For the text-containing cell, return its midpoint in [X, Y] coordinate format. 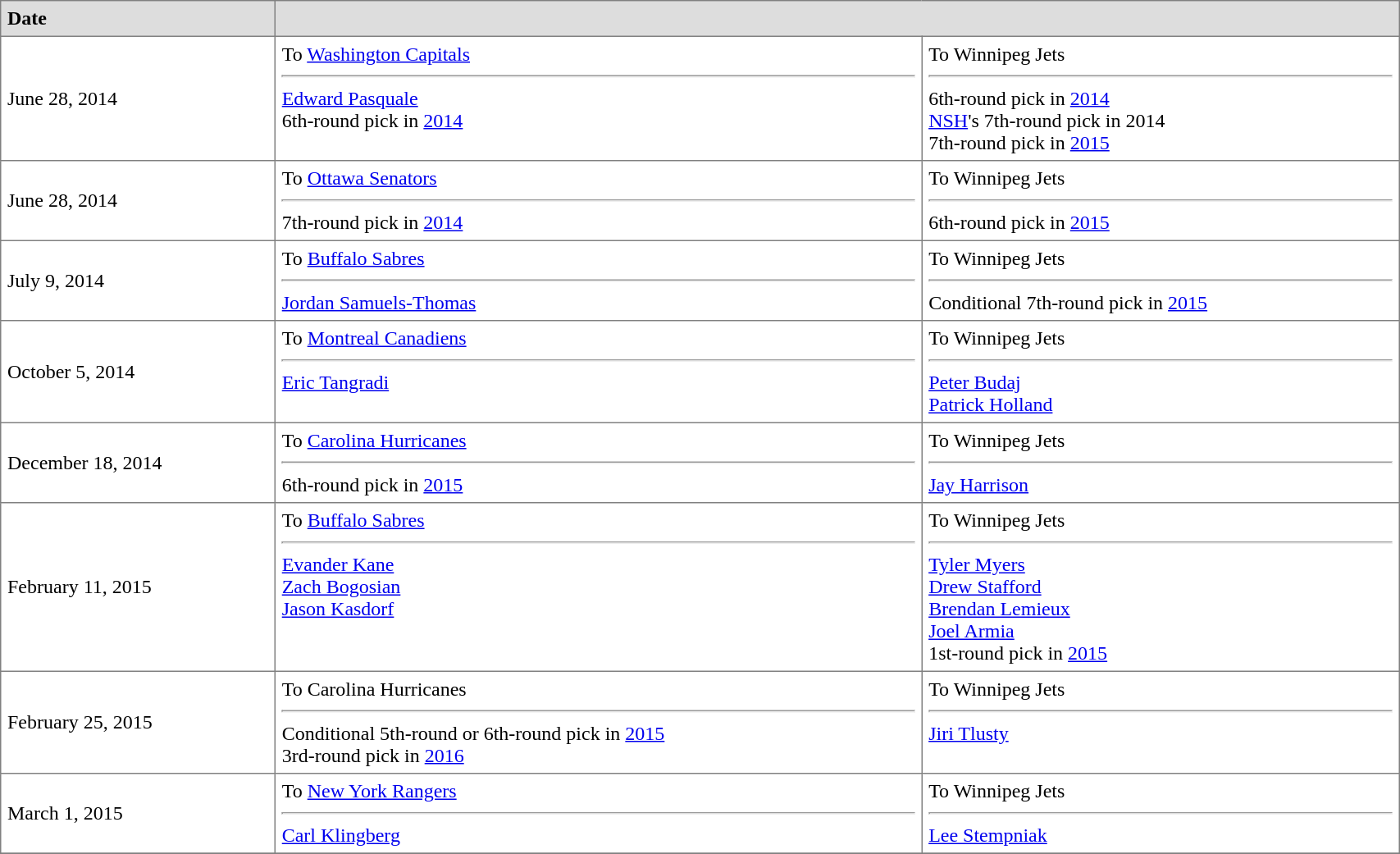
To Winnipeg JetsJiri Tlusty [1161, 722]
To Washington CapitalsEdward Pasquale6th-round pick in 2014 [598, 98]
To Buffalo SabresJordan Samuels-Thomas [598, 281]
March 1, 2015 [138, 814]
October 5, 2014 [138, 372]
To Winnipeg Jets6th-round pick in 2014NSH's 7th-round pick in 20147th-round pick in 2015 [1161, 98]
July 9, 2014 [138, 281]
To Winnipeg JetsTyler MyersDrew StaffordBrendan LemieuxJoel Armia1st-round pick in 2015 [1161, 587]
To Winnipeg JetsLee Stempniak [1161, 814]
To Ottawa Senators7th-round pick in 2014 [598, 201]
To Winnipeg JetsConditional 7th-round pick in 2015 [1161, 281]
Date [138, 19]
To New York RangersCarl Klingberg [598, 814]
To Carolina Hurricanes6th-round pick in 2015 [598, 463]
To Carolina HurricanesConditional 5th-round or 6th-round pick in 20153rd-round pick in 2016 [598, 722]
To Buffalo SabresEvander KaneZach BogosianJason Kasdorf [598, 587]
December 18, 2014 [138, 463]
To Winnipeg JetsJay Harrison [1161, 463]
To Winnipeg JetsPeter BudajPatrick Holland [1161, 372]
February 25, 2015 [138, 722]
To Montreal CanadiensEric Tangradi [598, 372]
To Winnipeg Jets6th-round pick in 2015 [1161, 201]
February 11, 2015 [138, 587]
